Locate the cell with the specified text and output its (X, Y) center coordinate. 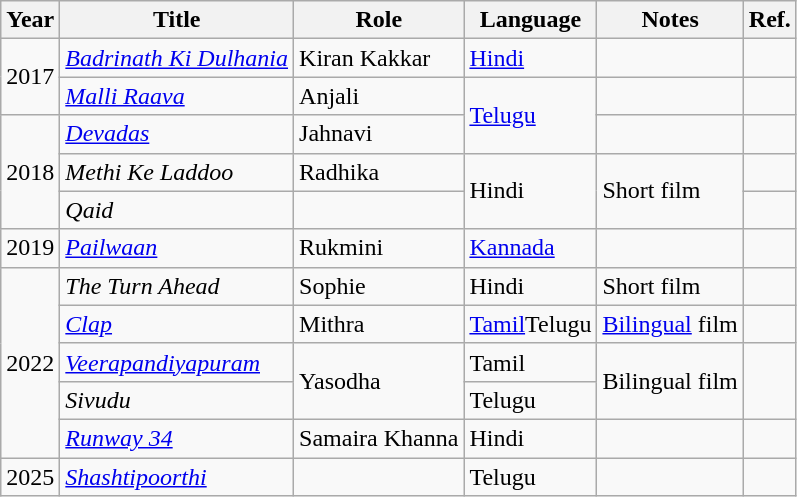
Rukmini (379, 248)
Samaira Khanna (379, 438)
Role (379, 20)
Sivudu (177, 400)
Clap (177, 324)
2017 (30, 77)
Year (30, 20)
Mithra (379, 324)
Kiran Kakkar (379, 58)
Notes (670, 20)
Radhika (379, 172)
2022 (30, 362)
TamilTelugu (530, 324)
Shashtipoorthi (177, 477)
Title (177, 20)
Pailwaan (177, 248)
2018 (30, 172)
Kannada (530, 248)
The Turn Ahead (177, 286)
Language (530, 20)
Anjali (379, 96)
Veerapandiyapuram (177, 362)
Methi Ke Laddoo (177, 172)
Tamil (530, 362)
Runway 34 (177, 438)
Sophie (379, 286)
Ref. (770, 20)
Yasodha (379, 381)
Jahnavi (379, 134)
Badrinath Ki Dulhania (177, 58)
2019 (30, 248)
Qaid (177, 210)
Devadas (177, 134)
Malli Raava (177, 96)
2025 (30, 477)
